Return the [X, Y] coordinate for the center point of the cell that contains the specified text.  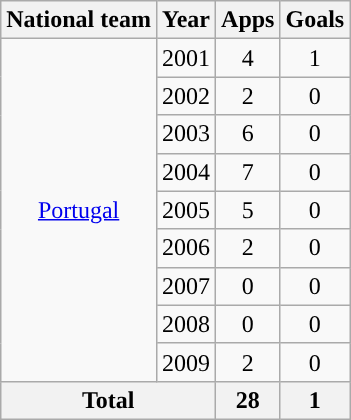
4 [248, 58]
Portugal [79, 210]
2005 [186, 210]
Total [108, 400]
6 [248, 134]
2009 [186, 362]
2001 [186, 58]
2002 [186, 96]
Year [186, 20]
2004 [186, 172]
28 [248, 400]
National team [79, 20]
2003 [186, 134]
2008 [186, 324]
7 [248, 172]
Apps [248, 20]
Goals [315, 20]
5 [248, 210]
2006 [186, 248]
2007 [186, 286]
